Determine the (x, y) coordinate at the center of the cell enclosing the given text.  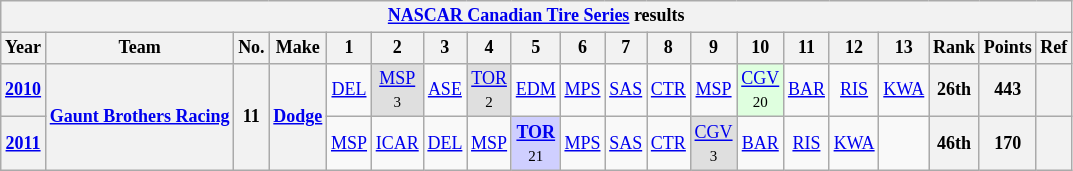
170 (1008, 144)
7 (626, 48)
EDM (536, 90)
3 (445, 48)
Team (139, 48)
Points (1008, 48)
9 (714, 48)
No. (252, 48)
10 (760, 48)
Ref (1054, 48)
Year (24, 48)
6 (582, 48)
13 (904, 48)
8 (669, 48)
MSP3 (397, 90)
TOR2 (490, 90)
Make (298, 48)
26th (954, 90)
46th (954, 144)
2 (397, 48)
ICAR (397, 144)
2010 (24, 90)
4 (490, 48)
5 (536, 48)
Rank (954, 48)
Dodge (298, 116)
NASCAR Canadian Tire Series results (536, 16)
2011 (24, 144)
1 (350, 48)
443 (1008, 90)
TOR21 (536, 144)
CGV3 (714, 144)
Gaunt Brothers Racing (139, 116)
12 (854, 48)
CGV20 (760, 90)
ASE (445, 90)
